Return [X, Y] of the center of cell containing provided text 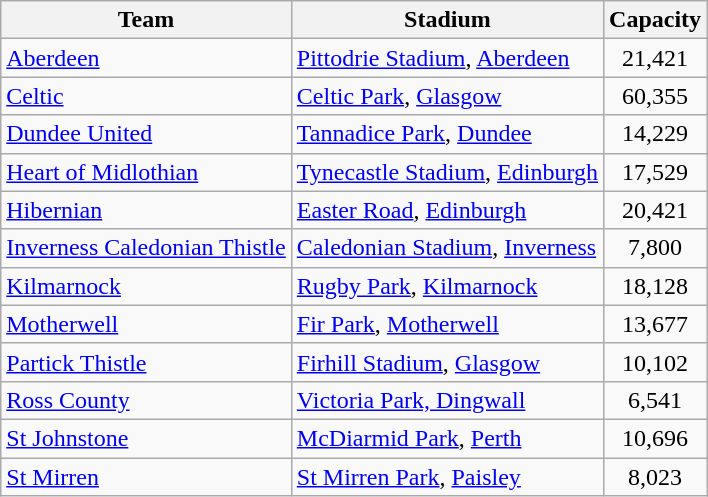
St Mirren [146, 477]
10,102 [656, 362]
Rugby Park, Kilmarnock [447, 286]
13,677 [656, 324]
20,421 [656, 210]
Victoria Park, Dingwall [447, 400]
St Johnstone [146, 438]
Celtic [146, 96]
Fir Park, Motherwell [447, 324]
McDiarmid Park, Perth [447, 438]
10,696 [656, 438]
8,023 [656, 477]
14,229 [656, 134]
Caledonian Stadium, Inverness [447, 248]
6,541 [656, 400]
Inverness Caledonian Thistle [146, 248]
St Mirren Park, Paisley [447, 477]
21,421 [656, 58]
7,800 [656, 248]
Kilmarnock [146, 286]
Celtic Park, Glasgow [447, 96]
Partick Thistle [146, 362]
Stadium [447, 20]
Pittodrie Stadium, Aberdeen [447, 58]
17,529 [656, 172]
Team [146, 20]
18,128 [656, 286]
Aberdeen [146, 58]
Tannadice Park, Dundee [447, 134]
Hibernian [146, 210]
60,355 [656, 96]
Ross County [146, 400]
Firhill Stadium, Glasgow [447, 362]
Heart of Midlothian [146, 172]
Capacity [656, 20]
Motherwell [146, 324]
Dundee United [146, 134]
Easter Road, Edinburgh [447, 210]
Tynecastle Stadium, Edinburgh [447, 172]
